From the cell containing the given text, extract its center point as (x, y) coordinate. 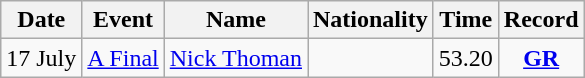
Record (541, 20)
Nationality (371, 20)
Date (42, 20)
Time (466, 20)
17 July (42, 58)
Event (123, 20)
A Final (123, 58)
Nick Thoman (236, 58)
53.20 (466, 58)
Name (236, 20)
GR (541, 58)
